Provide the [X, Y] coordinate of the cell's center where the given text is located.  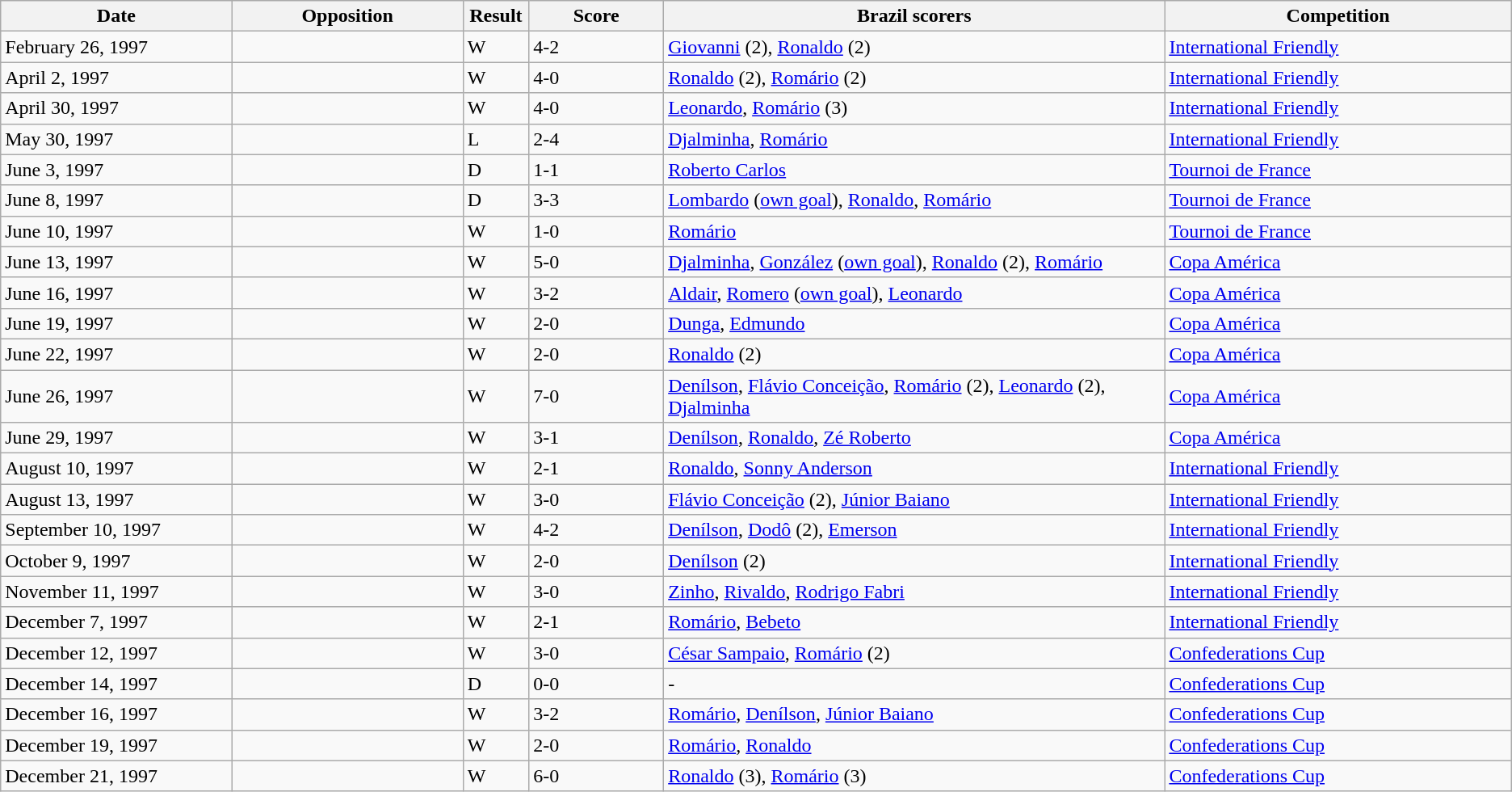
3-1 [596, 438]
- [914, 684]
June 16, 1997 [116, 293]
September 10, 1997 [116, 530]
April 30, 1997 [116, 108]
Aldair, Romero (own goal), Leonardo [914, 293]
César Sampaio, Romário (2) [914, 653]
Roberto Carlos [914, 170]
Zinho, Rivaldo, Rodrigo Fabri [914, 592]
1-1 [596, 170]
December 19, 1997 [116, 745]
Denílson (2) [914, 561]
Denílson, Flávio Conceição, Romário (2), Leonardo (2), Djalminha [914, 396]
Competition [1338, 16]
Ronaldo, Sonny Anderson [914, 469]
Result [496, 16]
June 19, 1997 [116, 323]
Romário, Bebeto [914, 622]
Dunga, Edmundo [914, 323]
August 13, 1997 [116, 499]
Ronaldo (2) [914, 354]
Djalminha, Romário [914, 139]
August 10, 1997 [116, 469]
December 12, 1997 [116, 653]
June 10, 1997 [116, 231]
December 21, 1997 [116, 776]
2-4 [596, 139]
0-0 [596, 684]
December 16, 1997 [116, 714]
Lombardo (own goal), Ronaldo, Romário [914, 200]
1-0 [596, 231]
Djalminha, González (own goal), Ronaldo (2), Romário [914, 262]
June 26, 1997 [116, 396]
June 29, 1997 [116, 438]
April 2, 1997 [116, 78]
October 9, 1997 [116, 561]
3-3 [596, 200]
Flávio Conceição (2), Júnior Baiano [914, 499]
May 30, 1997 [116, 139]
Giovanni (2), Ronaldo (2) [914, 47]
Ronaldo (2), Romário (2) [914, 78]
Romário, Ronaldo [914, 745]
5-0 [596, 262]
December 14, 1997 [116, 684]
Leonardo, Romário (3) [914, 108]
Date [116, 16]
June 3, 1997 [116, 170]
June 13, 1997 [116, 262]
Romário, Denílson, Júnior Baiano [914, 714]
7-0 [596, 396]
Score [596, 16]
Opposition [347, 16]
Ronaldo (3), Romário (3) [914, 776]
December 7, 1997 [116, 622]
February 26, 1997 [116, 47]
L [496, 139]
Denílson, Ronaldo, Zé Roberto [914, 438]
6-0 [596, 776]
June 8, 1997 [116, 200]
June 22, 1997 [116, 354]
Denílson, Dodô (2), Emerson [914, 530]
Romário [914, 231]
November 11, 1997 [116, 592]
Brazil scorers [914, 16]
